Return the (x, y) coordinate for the center point of the cell that contains the specified text.  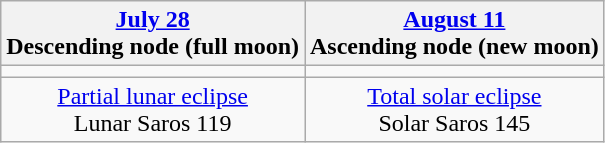
Partial lunar eclipseLunar Saros 119 (153, 110)
August 11Ascending node (new moon) (454, 34)
Total solar eclipseSolar Saros 145 (454, 110)
July 28Descending node (full moon) (153, 34)
